Determine the (X, Y) coordinate at the center of the cell enclosing the given text.  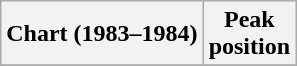
Chart (1983–1984) (102, 34)
Peakposition (249, 34)
